Output the [X, Y] coordinate of the center of the cell containing the given text.  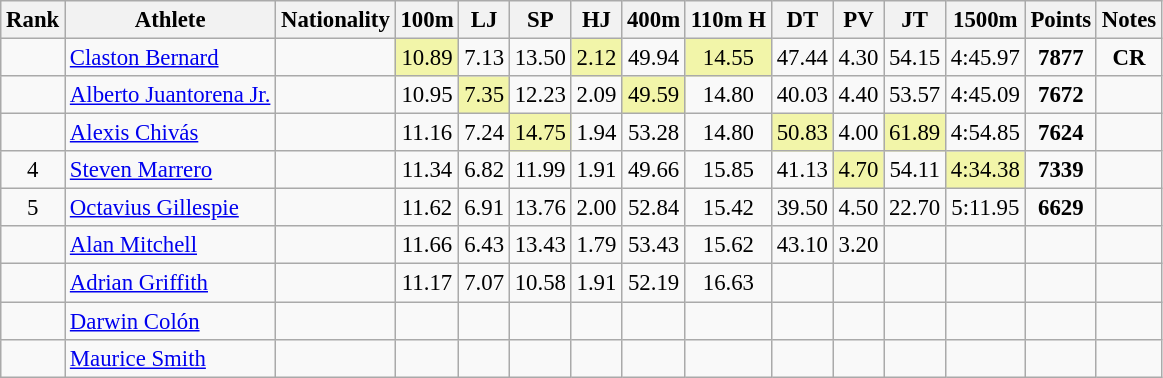
Athlete [170, 20]
2.12 [596, 58]
15.85 [728, 170]
Alexis Chivás [170, 133]
100m [427, 20]
11.34 [427, 170]
6.82 [484, 170]
Alan Mitchell [170, 245]
6.43 [484, 245]
11.17 [427, 283]
22.70 [915, 208]
4:45.97 [986, 58]
5 [33, 208]
7672 [1060, 95]
7.24 [484, 133]
13.43 [540, 245]
6.91 [484, 208]
6629 [1060, 208]
10.95 [427, 95]
14.55 [728, 58]
7339 [1060, 170]
2.09 [596, 95]
47.44 [802, 58]
11.16 [427, 133]
15.62 [728, 245]
Octavius Gillespie [170, 208]
49.59 [654, 95]
54.15 [915, 58]
4:34.38 [986, 170]
41.13 [802, 170]
Notes [1128, 20]
61.89 [915, 133]
12.23 [540, 95]
JT [915, 20]
53.57 [915, 95]
LJ [484, 20]
43.10 [802, 245]
11.66 [427, 245]
Darwin Colón [170, 321]
4.50 [858, 208]
SP [540, 20]
13.50 [540, 58]
4 [33, 170]
54.11 [915, 170]
10.89 [427, 58]
52.19 [654, 283]
Steven Marrero [170, 170]
Claston Bernard [170, 58]
1.94 [596, 133]
7.35 [484, 95]
110m H [728, 20]
4.30 [858, 58]
HJ [596, 20]
4:45.09 [986, 95]
4:54.85 [986, 133]
PV [858, 20]
11.62 [427, 208]
Nationality [336, 20]
50.83 [802, 133]
3.20 [858, 245]
DT [802, 20]
Alberto Juantorena Jr. [170, 95]
Maurice Smith [170, 358]
53.43 [654, 245]
5:11.95 [986, 208]
2.00 [596, 208]
7.13 [484, 58]
4.00 [858, 133]
39.50 [802, 208]
Points [1060, 20]
4.70 [858, 170]
4.40 [858, 95]
13.76 [540, 208]
7877 [1060, 58]
49.94 [654, 58]
14.75 [540, 133]
1500m [986, 20]
49.66 [654, 170]
40.03 [802, 95]
Adrian Griffith [170, 283]
1.79 [596, 245]
7.07 [484, 283]
10.58 [540, 283]
15.42 [728, 208]
16.63 [728, 283]
400m [654, 20]
7624 [1060, 133]
CR [1128, 58]
53.28 [654, 133]
Rank [33, 20]
11.99 [540, 170]
52.84 [654, 208]
